Return the [X, Y] coordinate for the center point of the cell that contains the specified text.  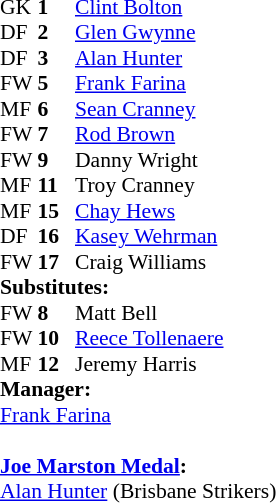
9 [57, 160]
Danny Wright [176, 160]
10 [57, 339]
Kasey Wehrman [176, 237]
5 [57, 83]
Matt Bell [176, 313]
Sean Cranney [176, 109]
Chay Hews [176, 211]
15 [57, 211]
12 [57, 364]
11 [57, 185]
Substitutes: [138, 287]
3 [57, 58]
6 [57, 109]
Jeremy Harris [176, 364]
Manager: [138, 389]
8 [57, 313]
Rod Brown [176, 135]
Glen Gwynne [176, 33]
Alan Hunter [176, 58]
Joe Marston Medal: [138, 454]
16 [57, 237]
Craig Williams [176, 262]
7 [57, 135]
17 [57, 262]
Troy Cranney [176, 185]
2 [57, 33]
Reece Tollenaere [176, 339]
